Scan for the cell matching the given text and deliver its [X, Y] coordinate at center. 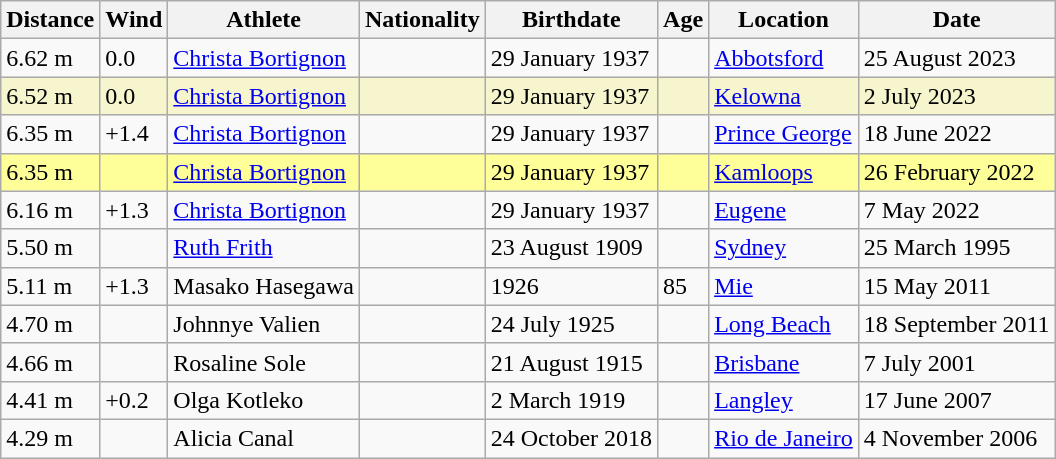
4 November 2006 [956, 438]
Distance [50, 20]
23 August 1909 [571, 248]
17 June 2007 [956, 400]
6.52 m [50, 96]
Rosaline Sole [264, 362]
Kelowna [784, 96]
7 May 2022 [956, 210]
Johnnye Valien [264, 324]
Ruth Frith [264, 248]
Wind [134, 20]
4.66 m [50, 362]
Athlete [264, 20]
Mie [784, 286]
6.62 m [50, 58]
Nationality [422, 20]
Prince George [784, 134]
4.29 m [50, 438]
18 September 2011 [956, 324]
Birthdate [571, 20]
2 July 2023 [956, 96]
25 August 2023 [956, 58]
Age [684, 20]
85 [684, 286]
1926 [571, 286]
5.50 m [50, 248]
26 February 2022 [956, 172]
24 October 2018 [571, 438]
Abbotsford [784, 58]
Olga Kotleko [264, 400]
+1.4 [134, 134]
7 July 2001 [956, 362]
Eugene [784, 210]
Date [956, 20]
15 May 2011 [956, 286]
Rio de Janeiro [784, 438]
+0.2 [134, 400]
Kamloops [784, 172]
6.16 m [50, 210]
24 July 1925 [571, 324]
4.41 m [50, 400]
25 March 1995 [956, 248]
Alicia Canal [264, 438]
Brisbane [784, 362]
18 June 2022 [956, 134]
Sydney [784, 248]
Location [784, 20]
21 August 1915 [571, 362]
2 March 1919 [571, 400]
Masako Hasegawa [264, 286]
5.11 m [50, 286]
Langley [784, 400]
Long Beach [784, 324]
4.70 m [50, 324]
